Provide the [x, y] coordinate of the cell's center where the given text is located.  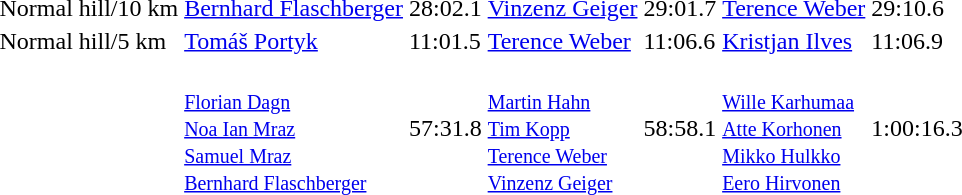
11:01.5 [445, 41]
11:06.6 [680, 41]
Tomáš Portyk [294, 41]
Terence Weber [562, 41]
Kristjan Ilves [794, 41]
